From the cell containing the given text, extract its center point as (x, y) coordinate. 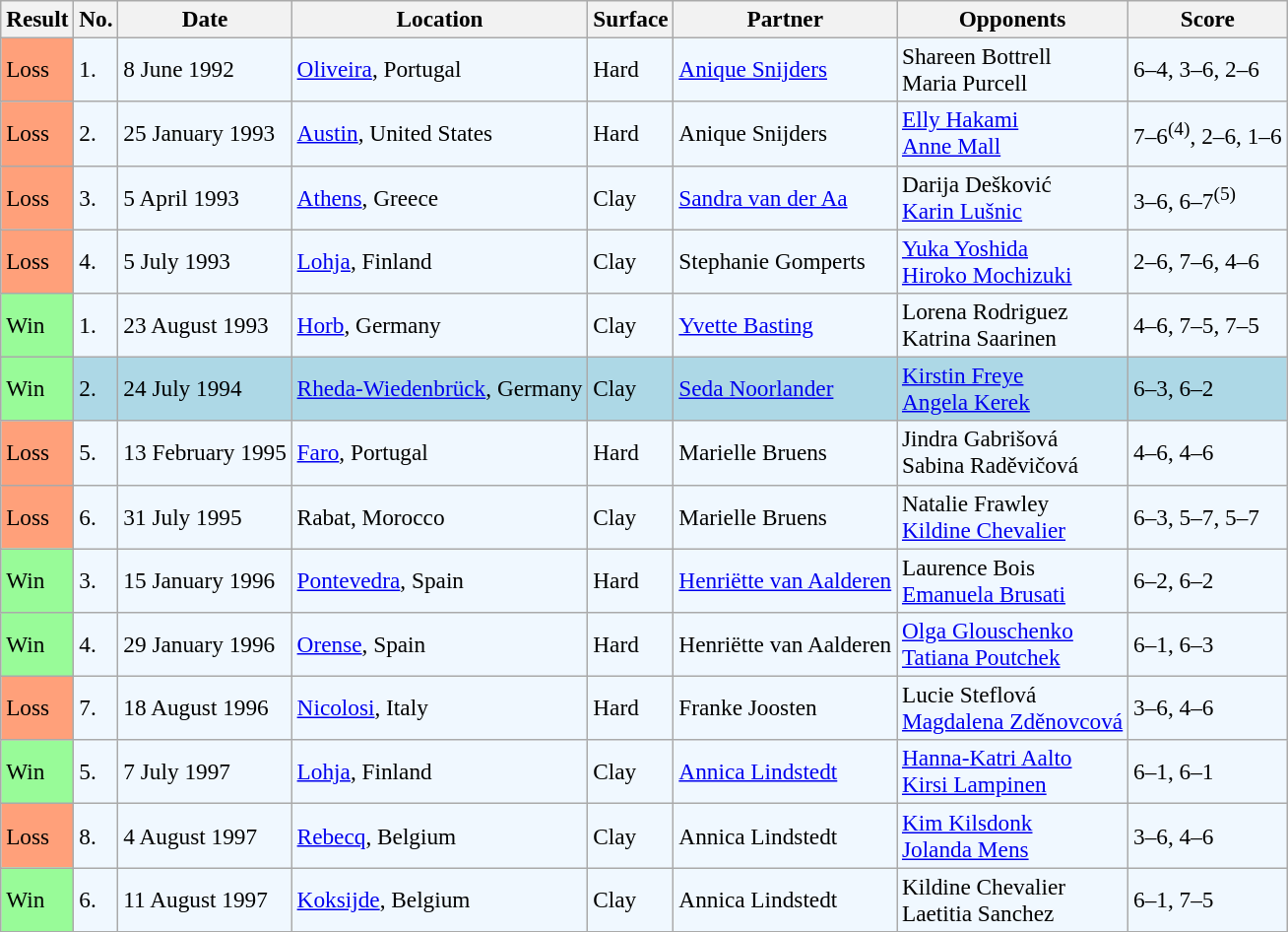
5 April 1993 (205, 197)
7–6(4), 2–6, 1–6 (1207, 134)
6–2, 6–2 (1207, 579)
6–3, 5–7, 5–7 (1207, 516)
Lorena Rodriguez Katrina Saarinen (1012, 325)
Elly Hakami Anne Mall (1012, 134)
6–1, 6–1 (1207, 772)
6–1, 6–3 (1207, 644)
Surface (630, 19)
Rabat, Morocco (439, 516)
25 January 1993 (205, 134)
6–4, 3–6, 2–6 (1207, 69)
Hanna-Katri Aalto Kirsi Lampinen (1012, 772)
Natalie Frawley Kildine Chevalier (1012, 516)
4–6, 7–5, 7–5 (1207, 325)
11 August 1997 (205, 899)
3–6, 6–7(5) (1207, 197)
8. (97, 835)
Location (439, 19)
Kim Kilsdonk Jolanda Mens (1012, 835)
24 July 1994 (205, 388)
4 August 1997 (205, 835)
Sandra van der Aa (786, 197)
Opponents (1012, 19)
5 July 1993 (205, 260)
4–6, 4–6 (1207, 453)
Franke Joosten (786, 707)
Partner (786, 19)
Kirstin Freye Angela Kerek (1012, 388)
Score (1207, 19)
Yvette Basting (786, 325)
18 August 1996 (205, 707)
Jindra Gabrišová Sabina Raděvičová (1012, 453)
Oliveira, Portugal (439, 69)
8 June 1992 (205, 69)
31 July 1995 (205, 516)
Athens, Greece (439, 197)
Darija Dešković Karin Lušnic (1012, 197)
29 January 1996 (205, 644)
6–1, 7–5 (1207, 899)
Orense, Spain (439, 644)
No. (97, 19)
2–6, 7–6, 4–6 (1207, 260)
Stephanie Gomperts (786, 260)
15 January 1996 (205, 579)
Pontevedra, Spain (439, 579)
Kildine Chevalier Laetitia Sanchez (1012, 899)
Rebecq, Belgium (439, 835)
13 February 1995 (205, 453)
6–3, 6–2 (1207, 388)
Austin, United States (439, 134)
Olga Glouschenko Tatiana Poutchek (1012, 644)
7 July 1997 (205, 772)
Date (205, 19)
7. (97, 707)
Laurence Bois Emanuela Brusati (1012, 579)
Result (37, 19)
Nicolosi, Italy (439, 707)
Rheda-Wiedenbrück, Germany (439, 388)
Faro, Portugal (439, 453)
Horb, Germany (439, 325)
Koksijde, Belgium (439, 899)
Shareen Bottrell Maria Purcell (1012, 69)
23 August 1993 (205, 325)
Lucie Steflová Magdalena Zděnovcová (1012, 707)
Seda Noorlander (786, 388)
Yuka Yoshida Hiroko Mochizuki (1012, 260)
